Find where the given text appears and provide that cell's center as [X, Y] coordinate. 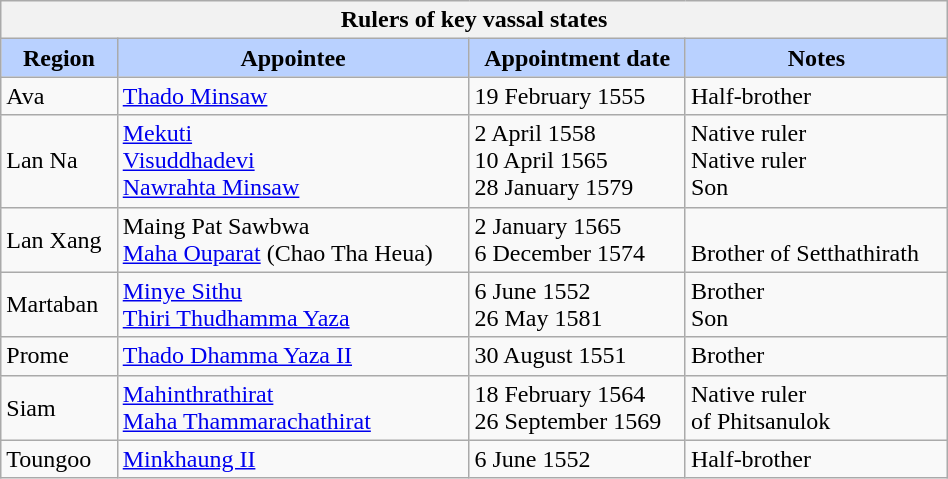
2 January 1565 6 December 1574 [577, 240]
Brother Son [816, 304]
Prome [59, 356]
19 February 1555 [577, 96]
2 April 1558 10 April 1565 28 January 1579 [577, 161]
Siam [59, 408]
Martaban [59, 304]
Thado Dhamma Yaza II [293, 356]
Minye Sithu Thiri Thudhamma Yaza [293, 304]
Native ruler of Phitsanulok [816, 408]
Thado Minsaw [293, 96]
6 June 1552 26 May 1581 [577, 304]
Minkhaung II [293, 459]
Lan Na [59, 161]
30 August 1551 [577, 356]
Mekuti Visuddhadevi Nawrahta Minsaw [293, 161]
Mahinthrathirat Maha Thammarachathirat [293, 408]
Rulers of key vassal states [474, 20]
Brother of Setthathirath [816, 240]
Appointee [293, 58]
Lan Xang [59, 240]
Brother [816, 356]
Ava [59, 96]
6 June 1552 [577, 459]
18 February 1564 26 September 1569 [577, 408]
Native ruler Native ruler Son [816, 161]
Maing Pat Sawbwa Maha Ouparat (Chao Tha Heua) [293, 240]
Appointment date [577, 58]
Region [59, 58]
Notes [816, 58]
Toungoo [59, 459]
